Locate the cell with the specified text and output its (X, Y) center coordinate. 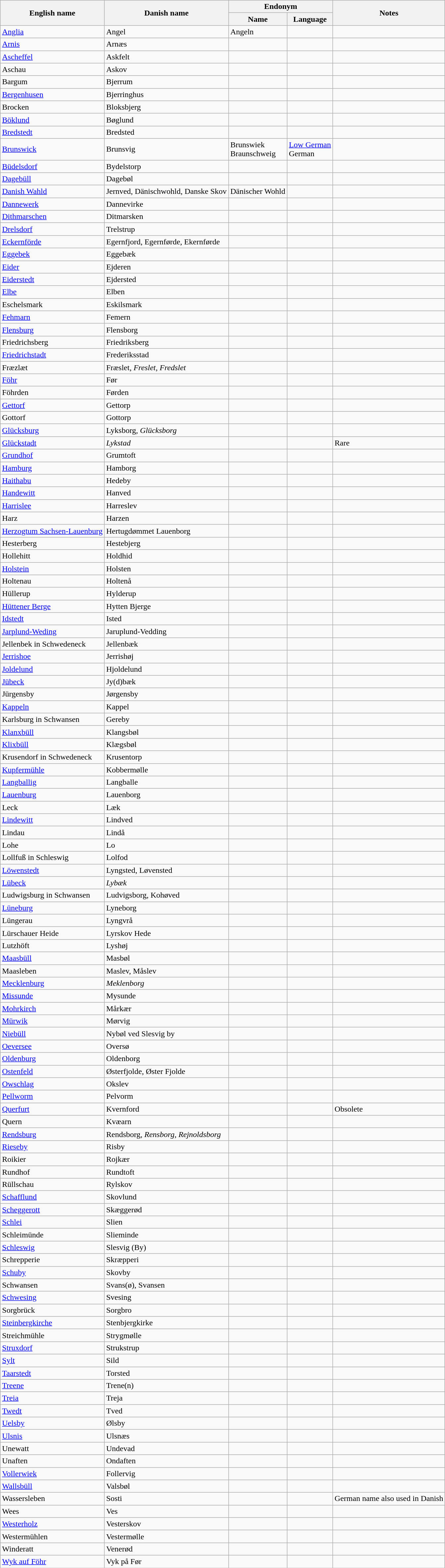
Grundhof (52, 455)
Lyrskov Hede (167, 933)
Lindved (167, 820)
Jerrishoe (52, 657)
Holtenå (167, 581)
Twedt (52, 1411)
Pelvorm (167, 1096)
Ejderen (167, 267)
Anglia (52, 32)
Venerød (167, 1549)
Lyksborg, Glücksborg (167, 430)
Holdhid (167, 556)
Isted (167, 619)
Trene(n) (167, 1386)
Unewatt (52, 1448)
Lindau (52, 833)
Masbøl (167, 958)
Svesing (167, 1298)
Treia (52, 1398)
Friedrichsberg (52, 342)
Angeln (258, 32)
Fræzlæt (52, 368)
Valsbøl (167, 1486)
Büdelsdorf (52, 166)
Streichmühle (52, 1335)
Hollehitt (52, 556)
Niebüll (52, 1034)
Strukstrup (167, 1348)
Notes (389, 13)
Karlsburg in Schwansen (52, 719)
Pellworm (52, 1096)
Wallsbüll (52, 1486)
Mørvig (167, 1021)
Schafflund (52, 1197)
Jernved, Dänischwohld, Danske Skov (167, 192)
Hjoldelund (167, 669)
Askov (167, 69)
Okslev (167, 1084)
Treene (52, 1386)
Østerfjolde, Øster Fjolde (167, 1071)
Wyk auf Föhr (52, 1561)
Oeversee (52, 1046)
Dagebüll (52, 179)
Scheggerott (52, 1210)
Gottorp (167, 418)
Slien (167, 1222)
Eiderstedt (52, 279)
Jy(d)bæk (167, 682)
Tved (167, 1411)
Lybæk (167, 883)
Bjerrum (167, 82)
Jarplund-Weding (52, 631)
Før (167, 380)
Harz (52, 518)
Schrepperie (52, 1260)
Friedrichstadt (52, 355)
Rüllschau (52, 1185)
Lollfuß in Schleswig (52, 858)
Endonym (281, 7)
Dagebøl (167, 179)
Elben (167, 292)
Glücksburg (52, 430)
Mårkær (167, 1009)
Angel (167, 32)
Taarstedt (52, 1373)
Friedriksberg (167, 342)
Risby (167, 1147)
Bergenhusen (52, 94)
Fræslet, Freslet, Fredslet (167, 368)
Undevad (167, 1448)
Lürschauer Heide (52, 933)
Holstein (52, 568)
Winderatt (52, 1549)
Rendsborg, Rensborg, Rejnoldsborg (167, 1134)
Rylskov (167, 1185)
Language (310, 19)
Glückstadt (52, 443)
Maasleben (52, 971)
Westerholz (52, 1524)
Leck (52, 807)
Klanxbüll (52, 732)
Førden (167, 393)
Klægsbøl (167, 744)
Rare (389, 443)
Kvæarn (167, 1122)
BrunswiekBraunschweig (258, 149)
Skovby (167, 1272)
Unaften (52, 1461)
Föhrden (52, 393)
Arnæs (167, 44)
Egernfjord, Egernførde, Ekernførde (167, 242)
Bredsted (167, 132)
Lyneborg (167, 908)
Slesvig (By) (167, 1247)
Krusendorf in Schwedeneck (52, 757)
Oldenburg (52, 1059)
Westermühlen (52, 1536)
Holsten (167, 568)
Hytten Bjerge (167, 606)
Gereby (167, 719)
Harzen (167, 518)
Hüttener Berge (52, 606)
Lüngerau (52, 920)
Vyk på Før (167, 1561)
Fehmarn (52, 317)
Mohrkirch (52, 1009)
Askfelt (167, 57)
Danish Wahld (52, 192)
Mürwik (52, 1021)
Lohe (52, 845)
Name (258, 19)
Eggebek (52, 254)
Bredstedt (52, 132)
Hylderup (167, 594)
Vesterskov (167, 1524)
Maslev, Måslev (167, 971)
Hüllerup (52, 594)
Hedeby (167, 481)
Wees (52, 1511)
Nybøl ved Slesvig by (167, 1034)
Flensborg (167, 330)
Sild (167, 1360)
Rendsburg (52, 1134)
Rundhof (52, 1172)
Lyngsted, Løvensted (167, 870)
Slieminde (167, 1235)
Mysunde (167, 996)
Ditmarsken (167, 217)
Jørgensby (167, 694)
Jellenbæk (167, 644)
Schwansen (52, 1285)
Sorgbro (167, 1310)
Ulsnæs (167, 1436)
Mecklenburg (52, 983)
Lauenborg (167, 795)
Bydelstorp (167, 166)
Kupfermühle (52, 770)
Bargum (52, 82)
Langballe (167, 782)
Eskilsmark (167, 304)
Gottorf (52, 418)
Krusentorp (167, 757)
Brunswick (52, 149)
Jaruplund-Vedding (167, 631)
Sorgbrück (52, 1310)
English name (52, 13)
Herzogtum Sachsen-Lauenburg (52, 531)
Oversø (167, 1046)
Lykstad (167, 443)
Vollerwiek (52, 1474)
Ulsnis (52, 1436)
Treja (167, 1398)
Follervig (167, 1474)
Schwesing (52, 1298)
Skovlund (167, 1197)
Dannevirke (167, 204)
Ascheffel (52, 57)
Bjerringhus (167, 94)
Dithmarschen (52, 217)
Drelsdorf (52, 229)
Böklund (52, 120)
Schleswig (52, 1247)
Lutzhöft (52, 945)
Schuby (52, 1272)
Lübeck (52, 883)
Ostenfeld (52, 1071)
Steinbergkirche (52, 1323)
Hesterberg (52, 543)
Jübeck (52, 682)
Lauenburg (52, 795)
Struxdorf (52, 1348)
Ølsby (167, 1423)
Kappeln (52, 707)
Eider (52, 267)
Flensburg (52, 330)
Hertugdømmet Lauenborg (167, 531)
Lindewitt (52, 820)
Eschelsmark (52, 304)
Vestermølle (167, 1536)
Lolfod (167, 858)
Stenbjergkirke (167, 1323)
Schleimünde (52, 1235)
German name also used in Danish (389, 1499)
Lyngvrå (167, 920)
Eckernförde (52, 242)
Lüneburg (52, 908)
Gettorp (167, 405)
Dannewerk (52, 204)
Eggebæk (167, 254)
Bloksbjerg (167, 107)
Oldenborg (167, 1059)
Bøglund (167, 120)
Low GermanGerman (310, 149)
Dänischer Wohld (258, 192)
Skæggerød (167, 1210)
Grumtoft (167, 455)
Sosti (167, 1499)
Arnis (52, 44)
Læk (167, 807)
Klangsbøl (167, 732)
Meklenborg (167, 983)
Holtenau (52, 581)
Elbe (52, 292)
Haithabu (52, 481)
Ludvigsborg, Kohøved (167, 895)
Ves (167, 1511)
Strygmølle (167, 1335)
Lyshøj (167, 945)
Kobbermølle (167, 770)
Frederiksstad (167, 355)
Femern (167, 317)
Ondaften (167, 1461)
Jürgensby (52, 694)
Rieseby (52, 1147)
Maasbüll (52, 958)
Obsolete (389, 1109)
Quern (52, 1122)
Aschau (52, 69)
Sylt (52, 1360)
Föhr (52, 380)
Danish name (167, 13)
Harreslev (167, 506)
Hamburg (52, 468)
Hanved (167, 493)
Brocken (52, 107)
Jellenbek in Schwedeneck (52, 644)
Harrislee (52, 506)
Idstedt (52, 619)
Lo (167, 845)
Kvernford (167, 1109)
Langballig (52, 782)
Wassersleben (52, 1499)
Jerrishøj (167, 657)
Lindå (167, 833)
Hestebjerg (167, 543)
Handewitt (52, 493)
Hamborg (167, 468)
Torsted (167, 1373)
Kappel (167, 707)
Svans(ø), Svansen (167, 1285)
Ludwigsburg in Schwansen (52, 895)
Rundtoft (167, 1172)
Rojkær (167, 1159)
Owschlag (52, 1084)
Brunsvig (167, 149)
Gettorf (52, 405)
Uelsby (52, 1423)
Schlei (52, 1222)
Joldelund (52, 669)
Skræpperi (167, 1260)
Klixbüll (52, 744)
Roikier (52, 1159)
Missunde (52, 996)
Löwenstedt (52, 870)
Trelstrup (167, 229)
Ejdersted (167, 279)
Querfurt (52, 1109)
